Detect which cell encompasses the target text, then output its (X, Y) center coordinate. 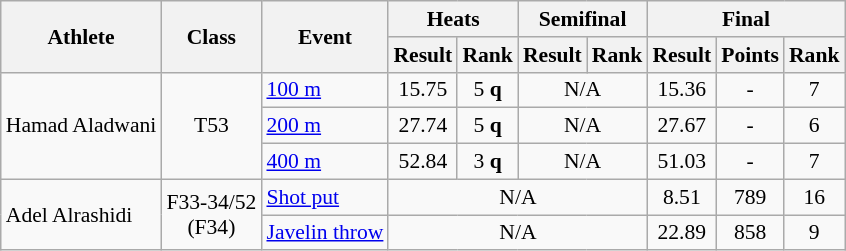
6 (814, 126)
789 (750, 197)
858 (750, 233)
27.67 (682, 126)
22.89 (682, 233)
52.84 (422, 162)
Semifinal (582, 19)
27.74 (422, 126)
Shot put (324, 197)
3 q (488, 162)
16 (814, 197)
15.75 (422, 90)
400 m (324, 162)
Athlete (82, 36)
Javelin throw (324, 233)
T53 (211, 126)
Event (324, 36)
Heats (452, 19)
200 m (324, 126)
Final (746, 19)
Class (211, 36)
8.51 (682, 197)
100 m (324, 90)
Hamad Aladwani (82, 126)
51.03 (682, 162)
Adel Alrashidi (82, 214)
Points (750, 55)
15.36 (682, 90)
F33-34/52(F34) (211, 214)
9 (814, 233)
